Identify which cell holds the provided text, then report its [X, Y] central coordinate. 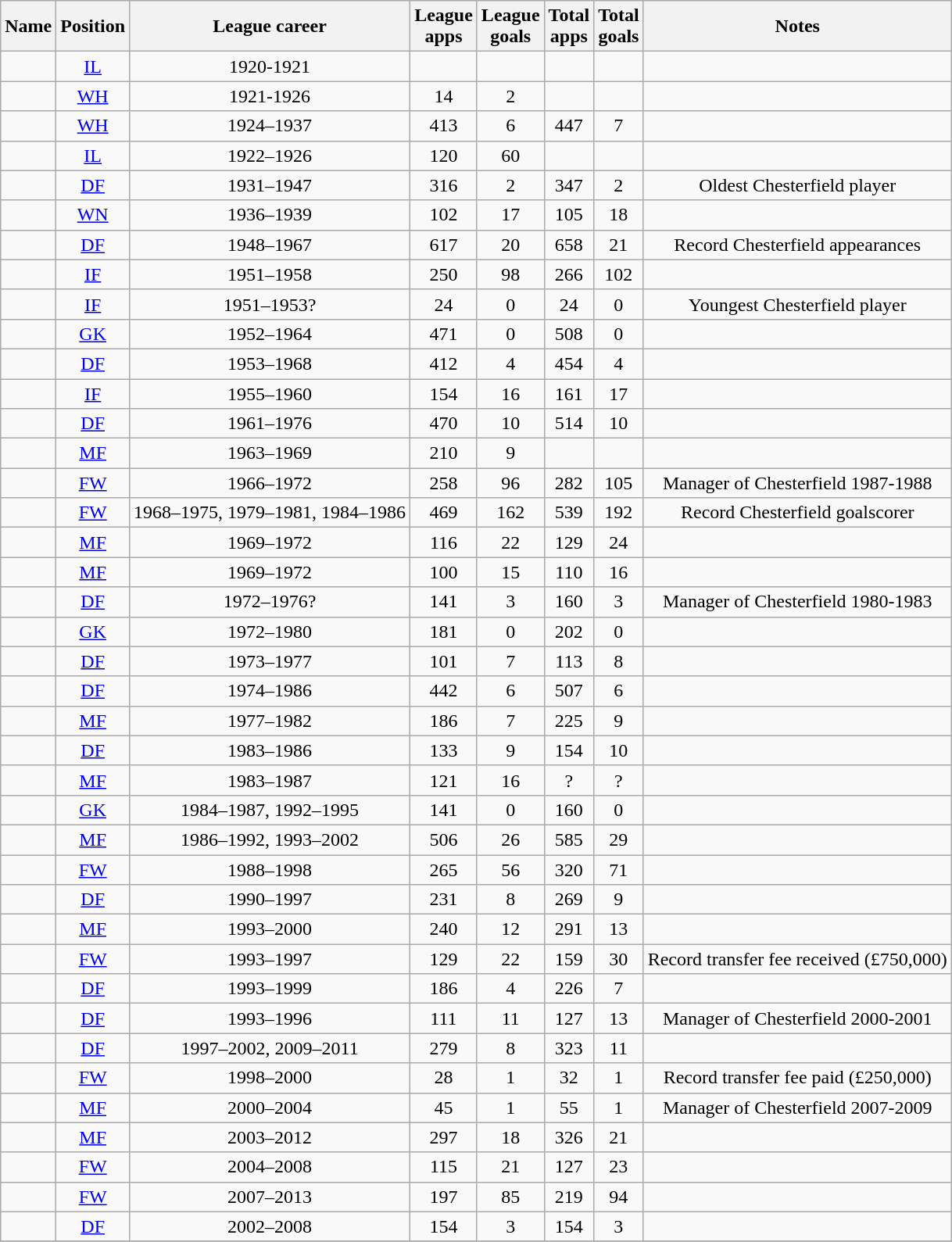
56 [510, 870]
30 [619, 959]
291 [569, 929]
266 [569, 274]
1953–1968 [270, 363]
1968–1975, 1979–1981, 1984–1986 [270, 513]
71 [619, 870]
347 [569, 185]
111 [444, 1018]
1922–1926 [270, 156]
250 [444, 274]
Leaguegoals [510, 27]
2007–2013 [270, 1197]
12 [510, 929]
1951–1958 [270, 274]
1993–2000 [270, 929]
226 [569, 989]
Position [93, 27]
94 [619, 1197]
413 [444, 126]
617 [444, 245]
1973–1977 [270, 661]
20 [510, 245]
WN [93, 215]
447 [569, 126]
1988–1998 [270, 870]
100 [444, 572]
269 [569, 900]
Notes [797, 27]
1993–1997 [270, 959]
32 [569, 1078]
1977–1982 [270, 721]
1952–1964 [270, 334]
14 [444, 96]
98 [510, 274]
113 [569, 661]
29 [619, 839]
1921-1926 [270, 96]
1990–1997 [270, 900]
507 [569, 691]
231 [444, 900]
Name [28, 27]
23 [619, 1167]
45 [444, 1108]
412 [444, 363]
1963–1969 [270, 453]
181 [444, 632]
2002–2008 [270, 1226]
Record transfer fee received (£750,000) [797, 959]
15 [510, 572]
658 [569, 245]
258 [444, 483]
1993–1996 [270, 1018]
Record transfer fee paid (£250,000) [797, 1078]
1993–1999 [270, 989]
1983–1986 [270, 750]
1924–1937 [270, 126]
1951–1953? [270, 304]
225 [569, 721]
508 [569, 334]
297 [444, 1137]
1986–1992, 1993–2002 [270, 839]
1972–1976? [270, 602]
Totalgoals [619, 27]
1936–1939 [270, 215]
1948–1967 [270, 245]
55 [569, 1108]
202 [569, 632]
1974–1986 [270, 691]
162 [510, 513]
240 [444, 929]
469 [444, 513]
279 [444, 1048]
192 [619, 513]
506 [444, 839]
85 [510, 1197]
282 [569, 483]
197 [444, 1197]
316 [444, 185]
1997–2002, 2009–2011 [270, 1048]
Manager of Chesterfield 2007-2009 [797, 1108]
471 [444, 334]
1966–1972 [270, 483]
161 [569, 393]
Manager of Chesterfield 1987-1988 [797, 483]
470 [444, 424]
323 [569, 1048]
1983–1987 [270, 780]
Totalapps [569, 27]
219 [569, 1197]
60 [510, 156]
Oldest Chesterfield player [797, 185]
Record Chesterfield goalscorer [797, 513]
2004–2008 [270, 1167]
514 [569, 424]
265 [444, 870]
Youngest Chesterfield player [797, 304]
Manager of Chesterfield 1980-1983 [797, 602]
442 [444, 691]
326 [569, 1137]
133 [444, 750]
1931–1947 [270, 185]
Leagueapps [444, 27]
2000–2004 [270, 1108]
1998–2000 [270, 1078]
1972–1980 [270, 632]
96 [510, 483]
115 [444, 1167]
1984–1987, 1992–1995 [270, 810]
2003–2012 [270, 1137]
1955–1960 [270, 393]
League career [270, 27]
454 [569, 363]
121 [444, 780]
1961–1976 [270, 424]
110 [569, 572]
120 [444, 156]
539 [569, 513]
585 [569, 839]
28 [444, 1078]
101 [444, 661]
320 [569, 870]
Manager of Chesterfield 2000-2001 [797, 1018]
210 [444, 453]
26 [510, 839]
Record Chesterfield appearances [797, 245]
1920-1921 [270, 66]
159 [569, 959]
116 [444, 542]
